Return (X, Y) of the center of cell containing provided text 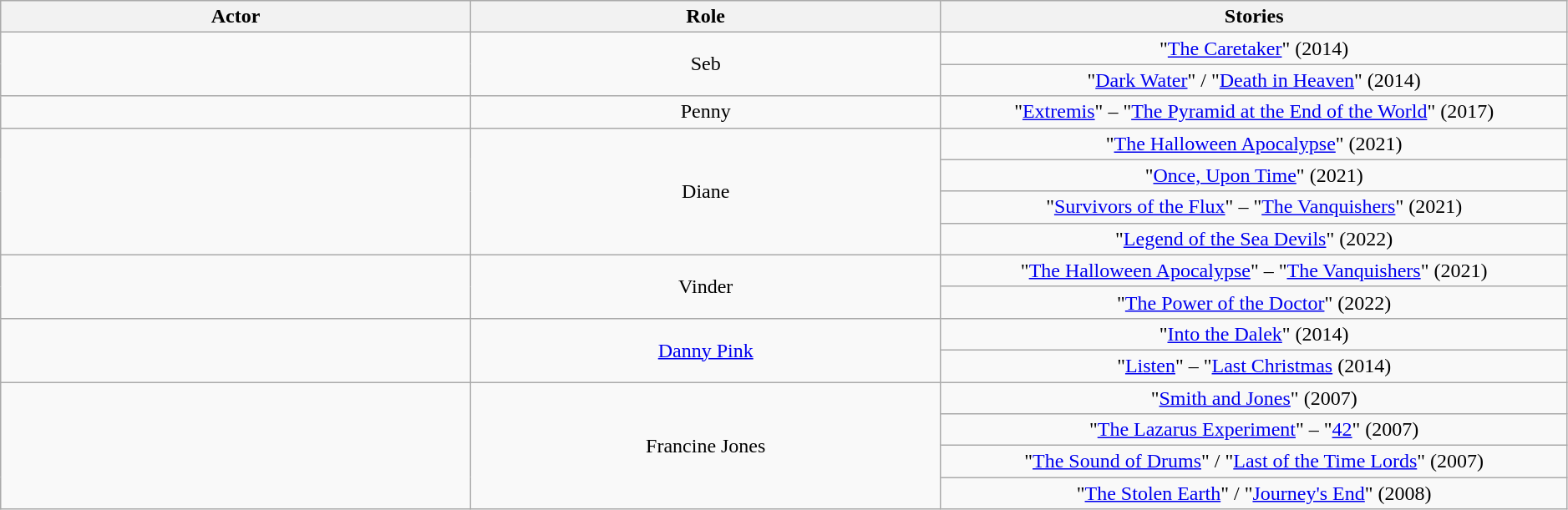
Vinder (705, 286)
Francine Jones (705, 446)
"The Power of the Doctor" (2022) (1254, 302)
"The Sound of Drums" / "Last of the Time Lords" (2007) (1254, 462)
"Once, Upon Time" (2021) (1254, 175)
"Dark Water" / "Death in Heaven" (2014) (1254, 80)
Actor (236, 17)
"Legend of the Sea Devils" (2022) (1254, 239)
"The Halloween Apocalypse" (2021) (1254, 144)
Penny (705, 112)
Diane (705, 191)
"Smith and Jones" (2007) (1254, 398)
"The Stolen Earth" / "Journey's End" (2008) (1254, 493)
Stories (1254, 17)
Seb (705, 64)
"The Lazarus Experiment" – "42" (2007) (1254, 430)
"The Halloween Apocalypse" – "The Vanquishers" (2021) (1254, 270)
"Listen" – "Last Christmas (2014) (1254, 366)
Role (705, 17)
"Survivors of the Flux" – "The Vanquishers" (2021) (1254, 207)
Danny Pink (705, 350)
"The Caretaker" (2014) (1254, 48)
"Extremis" – "The Pyramid at the End of the World" (2017) (1254, 112)
"Into the Dalek" (2014) (1254, 334)
